Extract the (x, y) coordinate from the center of the cell holding the provided text.  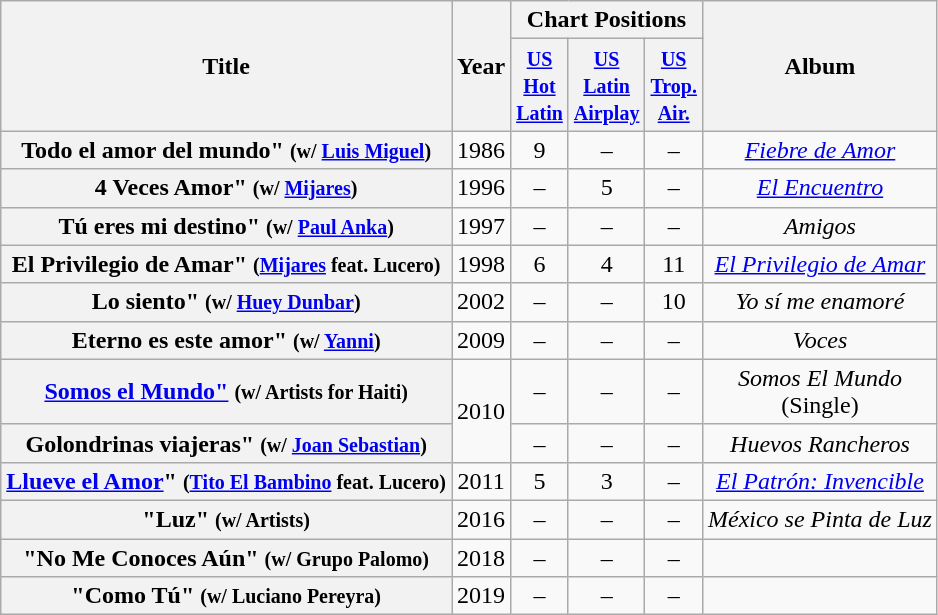
Eterno es este amor" (w/ Yanni) (226, 340)
Chart Positions (607, 20)
Year (482, 66)
Lo siento" (w/ Huey Dunbar) (226, 302)
2010 (482, 410)
Title (226, 66)
Huevos Rancheros (820, 443)
El Privilegio de Amar (820, 264)
Voces (820, 340)
6 (540, 264)
Tú eres mi destino" (w/ Paul Anka) (226, 226)
México se Pinta de Luz (820, 519)
2018 (482, 557)
Todo el amor del mundo" (w/ Luis Miguel) (226, 150)
Album (820, 66)
"No Me Conoces Aún" (w/ Grupo Palomo) (226, 557)
10 (674, 302)
1986 (482, 150)
Golondrinas viajeras" (w/ Joan Sebastian) (226, 443)
1996 (482, 188)
Fiebre de Amor (820, 150)
Somos el Mundo" (w/ Artists for Haiti) (226, 392)
US Trop. Air. (674, 85)
3 (606, 481)
USHot Latin (540, 85)
1997 (482, 226)
4 (606, 264)
11 (674, 264)
El Encuentro (820, 188)
9 (540, 150)
Yo sí me enamoré (820, 302)
El Privilegio de Amar" (Mijares feat. Lucero) (226, 264)
US Latin Airplay (606, 85)
4 Veces Amor" (w/ Mijares) (226, 188)
2011 (482, 481)
1998 (482, 264)
2002 (482, 302)
"Como Tú" (w/ Luciano Pereyra) (226, 596)
Amigos (820, 226)
"Luz" (w/ Artists) (226, 519)
2019 (482, 596)
Llueve el Amor" (Tito El Bambino feat. Lucero) (226, 481)
El Patrón: Invencible (820, 481)
2009 (482, 340)
2016 (482, 519)
Somos El Mundo(Single) (820, 392)
